From the cell containing the given text, extract its center point as [x, y] coordinate. 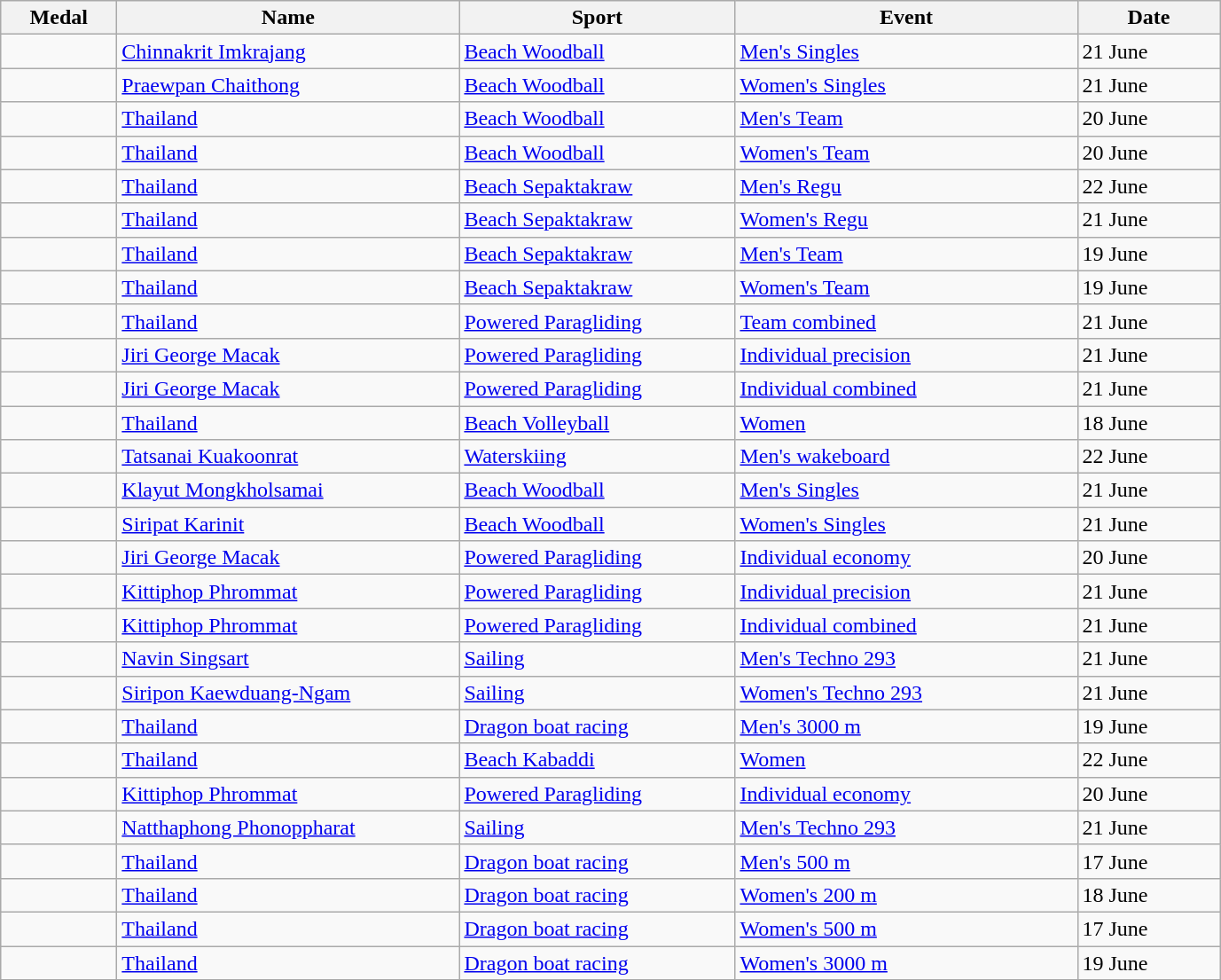
Women's 500 m [906, 929]
Date [1149, 18]
Praewpan Chaithong [288, 85]
Women's 3000 m [906, 962]
Natthaphong Phonoppharat [288, 827]
Women's 200 m [906, 895]
Team combined [906, 321]
Klayut Mongkholsamai [288, 490]
Siripat Karinit [288, 524]
Event [906, 18]
Sport [598, 18]
Tatsanai Kuakoonrat [288, 457]
Beach Volleyball [598, 423]
Women's Regu [906, 220]
Men's Regu [906, 186]
Siripon Kaewduang-Ngam [288, 693]
Waterskiing [598, 457]
Name [288, 18]
Beach Kabaddi [598, 760]
Navin Singsart [288, 659]
Men's 3000 m [906, 726]
Women's Techno 293 [906, 693]
Chinnakrit Imkrajang [288, 51]
Men's 500 m [906, 861]
Men's wakeboard [906, 457]
Medal [59, 18]
